Identify which cell holds the provided text, then report its (X, Y) central coordinate. 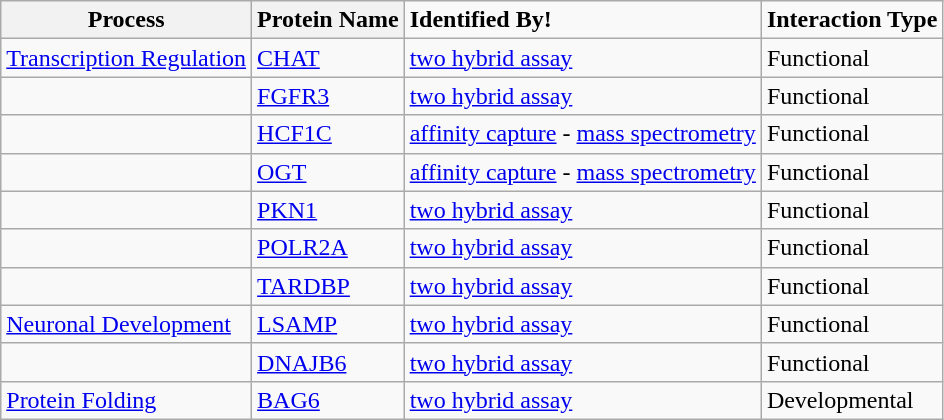
DNAJB6 (328, 362)
Protein Name (328, 20)
BAG6 (328, 400)
Neuronal Development (126, 324)
POLR2A (328, 248)
OGT (328, 172)
Interaction Type (852, 20)
Process (126, 20)
Identified By! (582, 20)
TARDBP (328, 286)
PKN1 (328, 210)
Protein Folding (126, 400)
Transcription Regulation (126, 58)
HCF1C (328, 134)
FGFR3 (328, 96)
LSAMP (328, 324)
CHAT (328, 58)
Developmental (852, 400)
